Scan for the cell matching the given text and deliver its (X, Y) coordinate at center. 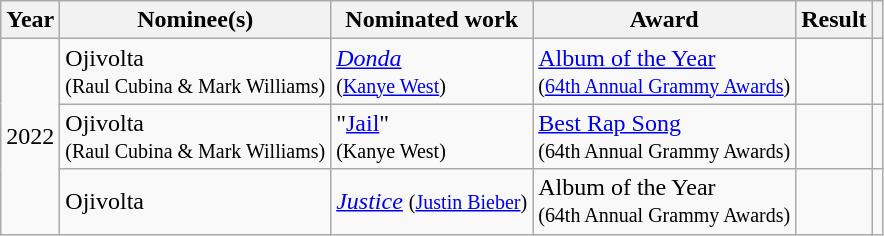
Year (30, 20)
Best Rap Song(64th Annual Grammy Awards) (664, 136)
Result (834, 20)
Justice (Justin Bieber) (432, 202)
"Jail"(Kanye West) (432, 136)
Donda(Kanye West) (432, 72)
Award (664, 20)
Nominee(s) (196, 20)
Nominated work (432, 20)
2022 (30, 136)
Ojivolta (196, 202)
